Detect which cell encompasses the target text, then output its (x, y) center coordinate. 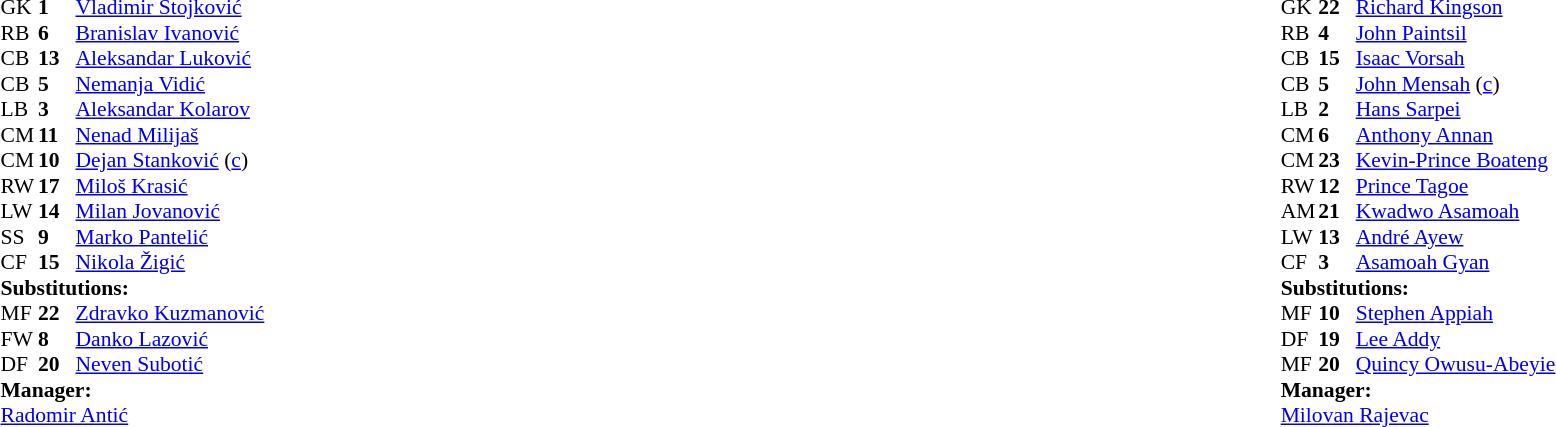
Isaac Vorsah (1456, 59)
Kevin-Prince Boateng (1456, 161)
21 (1337, 211)
Neven Subotić (170, 365)
Stephen Appiah (1456, 313)
23 (1337, 161)
8 (57, 339)
14 (57, 211)
12 (1337, 186)
Miloš Krasić (170, 186)
FW (19, 339)
Nenad Milijaš (170, 135)
Kwadwo Asamoah (1456, 211)
Milan Jovanović (170, 211)
John Mensah (c) (1456, 84)
Hans Sarpei (1456, 109)
11 (57, 135)
9 (57, 237)
Dejan Stanković (c) (170, 161)
Aleksandar Luković (170, 59)
Branislav Ivanović (170, 33)
Anthony Annan (1456, 135)
Asamoah Gyan (1456, 263)
Zdravko Kuzmanović (170, 313)
Marko Pantelić (170, 237)
4 (1337, 33)
Quincy Owusu-Abeyie (1456, 365)
Prince Tagoe (1456, 186)
22 (57, 313)
Aleksandar Kolarov (170, 109)
AM (1300, 211)
19 (1337, 339)
John Paintsil (1456, 33)
SS (19, 237)
2 (1337, 109)
Nikola Žigić (170, 263)
17 (57, 186)
Nemanja Vidić (170, 84)
Danko Lazović (170, 339)
André Ayew (1456, 237)
Lee Addy (1456, 339)
